Find where the given text appears and provide that cell's center as (X, Y) coordinate. 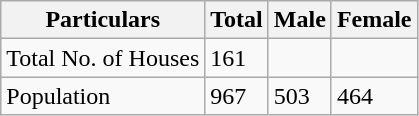
464 (374, 96)
Male (300, 20)
Total (237, 20)
Population (103, 96)
161 (237, 58)
Total No. of Houses (103, 58)
967 (237, 96)
Female (374, 20)
Particulars (103, 20)
503 (300, 96)
